For the text-containing cell, return its midpoint in (X, Y) coordinate format. 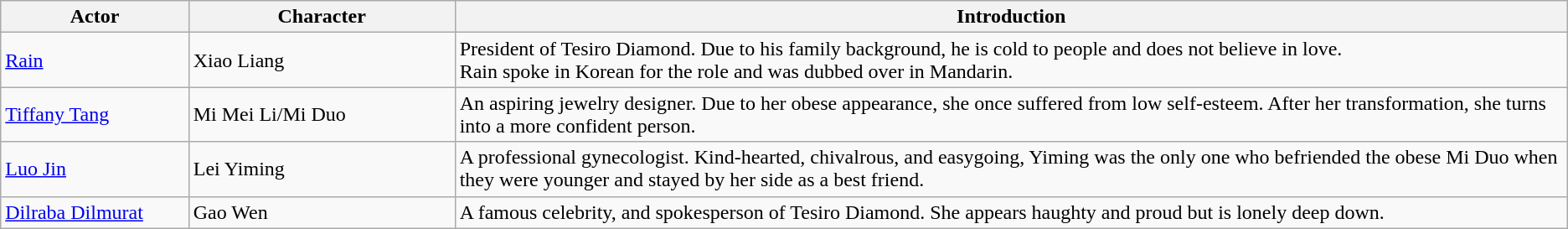
Luo Jin (95, 169)
Mi Mei Li/Mi Duo (322, 114)
Dilraba Dilmurat (95, 212)
Rain (95, 60)
Tiffany Tang (95, 114)
Actor (95, 17)
A famous celebrity, and spokesperson of Tesiro Diamond. She appears haughty and proud but is lonely deep down. (1011, 212)
Gao Wen (322, 212)
Lei Yiming (322, 169)
Xiao Liang (322, 60)
Character (322, 17)
Introduction (1011, 17)
